Locate the cell with the specified text and output its [X, Y] center coordinate. 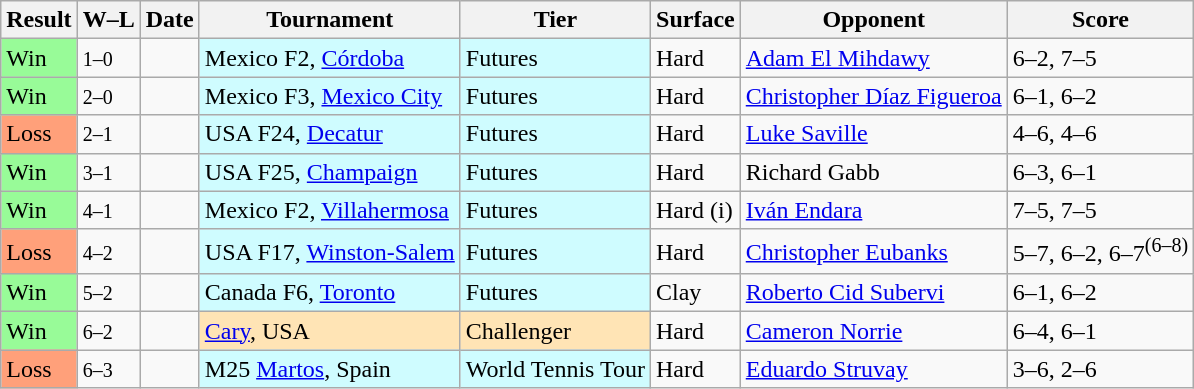
Clay [696, 293]
USA F17, Winston-Salem [330, 252]
6–3, 6–1 [1100, 172]
W–L [108, 20]
4–1 [108, 210]
Iván Endara [874, 210]
6–2, 7–5 [1100, 58]
Mexico F3, Mexico City [330, 96]
Surface [696, 20]
Cameron Norrie [874, 331]
Richard Gabb [874, 172]
6–2 [108, 331]
Canada F6, Toronto [330, 293]
Roberto Cid Subervi [874, 293]
Eduardo Struvay [874, 369]
Result [39, 20]
3–1 [108, 172]
5–2 [108, 293]
Adam El Mihdawy [874, 58]
5–7, 6–2, 6–7(6–8) [1100, 252]
World Tennis Tour [555, 369]
Mexico F2, Córdoba [330, 58]
M25 Martos, Spain [330, 369]
6–4, 6–1 [1100, 331]
Mexico F2, Villahermosa [330, 210]
2–0 [108, 96]
Luke Saville [874, 134]
Tournament [330, 20]
1–0 [108, 58]
4–2 [108, 252]
Cary, USA [330, 331]
USA F24, Decatur [330, 134]
2–1 [108, 134]
Score [1100, 20]
Christopher Eubanks [874, 252]
Date [170, 20]
6–3 [108, 369]
USA F25, Champaign [330, 172]
Challenger [555, 331]
Hard (i) [696, 210]
3–6, 2–6 [1100, 369]
Opponent [874, 20]
7–5, 7–5 [1100, 210]
Tier [555, 20]
Christopher Díaz Figueroa [874, 96]
4–6, 4–6 [1100, 134]
